Detect which cell encompasses the target text, then output its [x, y] center coordinate. 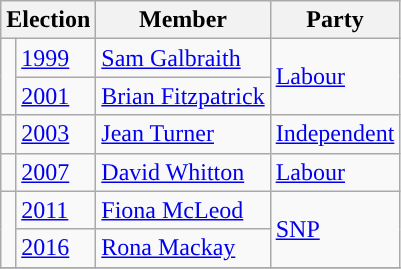
Independent [335, 134]
Sam Galbraith [183, 58]
2001 [56, 96]
2007 [56, 172]
Rona Mackay [183, 248]
Brian Fitzpatrick [183, 96]
Election [48, 20]
Jean Turner [183, 134]
2011 [56, 210]
David Whitton [183, 172]
Fiona McLeod [183, 210]
Member [183, 20]
1999 [56, 58]
Party [335, 20]
2003 [56, 134]
SNP [335, 229]
2016 [56, 248]
